Pinpoint the cell where the given text exists, returning its [x, y] midpoint coordinate. 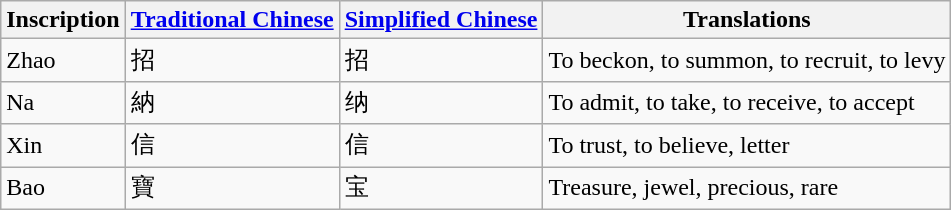
Translations [747, 20]
Traditional Chinese [232, 20]
纳 [441, 102]
Inscription [63, 20]
Zhao [63, 60]
To trust, to believe, letter [747, 146]
納 [232, 102]
Bao [63, 188]
Na [63, 102]
寶 [232, 188]
宝 [441, 188]
To admit, to take, to receive, to accept [747, 102]
To beckon, to summon, to recruit, to levy [747, 60]
Xin [63, 146]
Treasure, jewel, precious, rare [747, 188]
Simplified Chinese [441, 20]
